Locate the cell with the specified text and output its [X, Y] center coordinate. 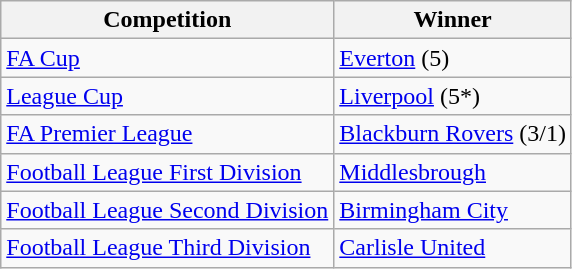
Everton (5) [453, 58]
FA Premier League [168, 134]
Winner [453, 20]
Birmingham City [453, 210]
Football League Third Division [168, 248]
Competition [168, 20]
Liverpool (5*) [453, 96]
Football League First Division [168, 172]
FA Cup [168, 58]
Blackburn Rovers (3/1) [453, 134]
Carlisle United [453, 248]
League Cup [168, 96]
Football League Second Division [168, 210]
Middlesbrough [453, 172]
